Determine the [x, y] coordinate at the center of the cell enclosing the given text.  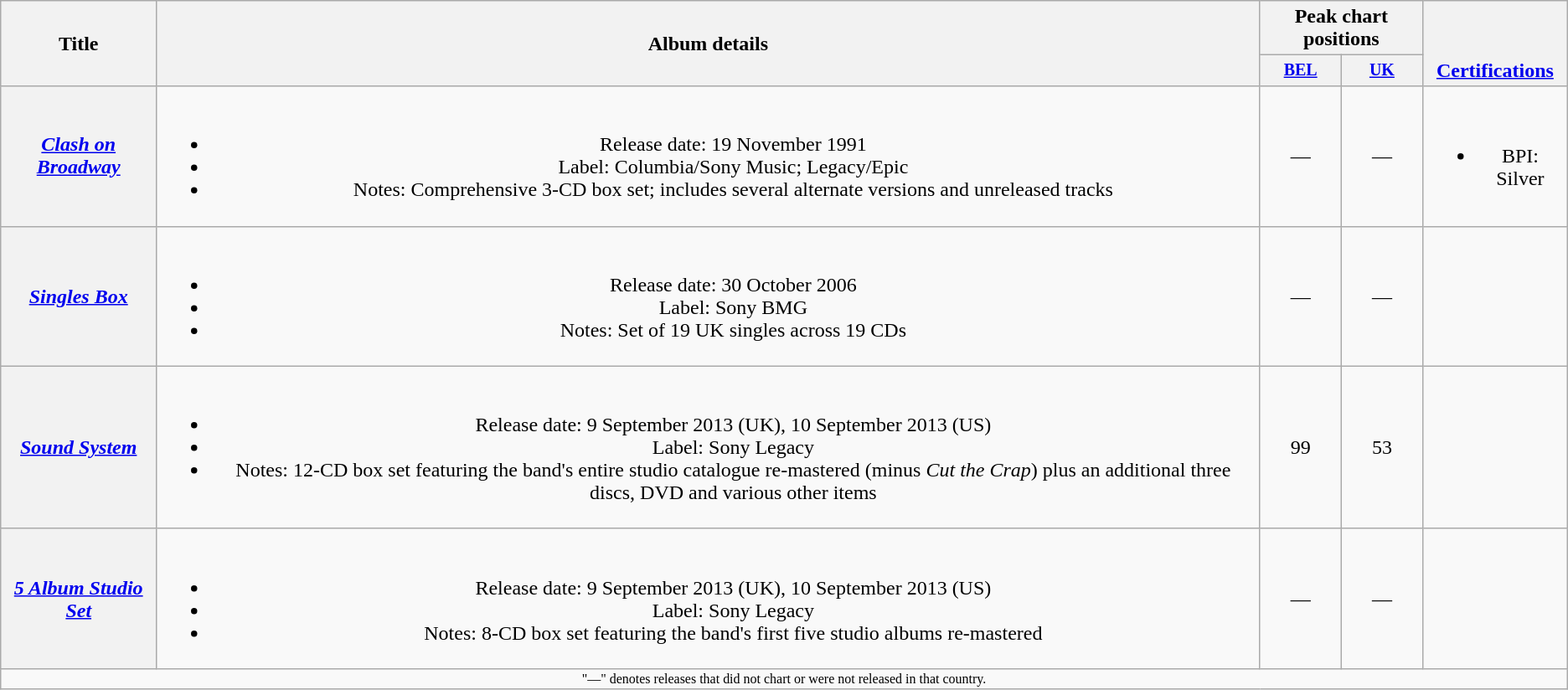
Sound System [79, 447]
Title [79, 44]
Peak chart positions [1341, 28]
53 [1382, 447]
"—" denotes releases that did not chart or were not released in that country. [784, 678]
Singles Box [79, 296]
99 [1300, 447]
BPI: Silver [1496, 156]
BEL [1300, 70]
Album details [709, 44]
UK [1382, 70]
Clash on Broadway [79, 156]
5 Album Studio Set [79, 598]
Certifications [1496, 70]
Release date: 30 October 2006Label: Sony BMGNotes: Set of 19 UK singles across 19 CDs [709, 296]
